Determine the [x, y] coordinate at the center of the cell enclosing the given text.  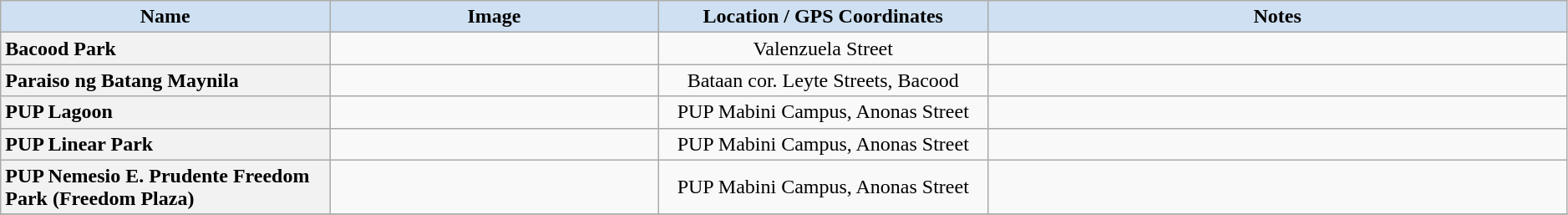
Image [495, 17]
PUP Nemesio E. Prudente Freedom Park (Freedom Plaza) [165, 187]
Location / GPS Coordinates [823, 17]
Notes [1277, 17]
PUP Lagoon [165, 112]
Name [165, 17]
Paraiso ng Batang Maynila [165, 80]
Bacood Park [165, 49]
Bataan cor. Leyte Streets, Bacood [823, 80]
Valenzuela Street [823, 49]
PUP Linear Park [165, 144]
